Output the (X, Y) coordinate of the center of the cell containing the given text.  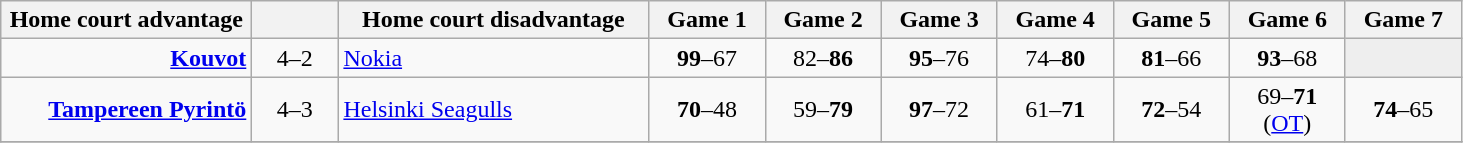
59–79 (823, 110)
74–65 (1403, 110)
Game 7 (1403, 20)
82–86 (823, 58)
99–67 (707, 58)
4–2 (295, 58)
Game 1 (707, 20)
Game 4 (1055, 20)
95–76 (939, 58)
Kouvot (126, 58)
Game 6 (1287, 20)
Game 3 (939, 20)
Nokia (494, 58)
70–48 (707, 110)
93–68 (1287, 58)
97–72 (939, 110)
81–66 (1171, 58)
4–3 (295, 110)
Tampereen Pyrintö (126, 110)
Helsinki Seagulls (494, 110)
61–71 (1055, 110)
69–71 (OT) (1287, 110)
Home court disadvantage (494, 20)
72–54 (1171, 110)
Home court advantage (126, 20)
74–80 (1055, 58)
Game 2 (823, 20)
Game 5 (1171, 20)
